Scan for the cell matching the given text and deliver its [X, Y] coordinate at center. 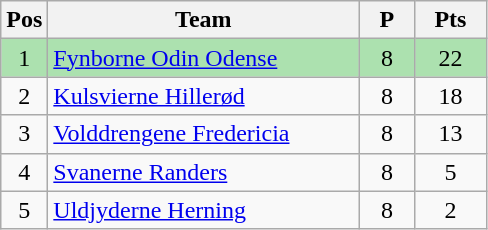
Pos [24, 20]
22 [450, 58]
18 [450, 96]
Kulsvierne Hillerød [204, 96]
Svanerne Randers [204, 172]
Fynborne Odin Odense [204, 58]
Team [204, 20]
3 [24, 134]
Volddrengene Fredericia [204, 134]
4 [24, 172]
P [387, 20]
Pts [450, 20]
13 [450, 134]
1 [24, 58]
Uldjyderne Herning [204, 210]
